Detect which cell encompasses the target text, then output its (x, y) center coordinate. 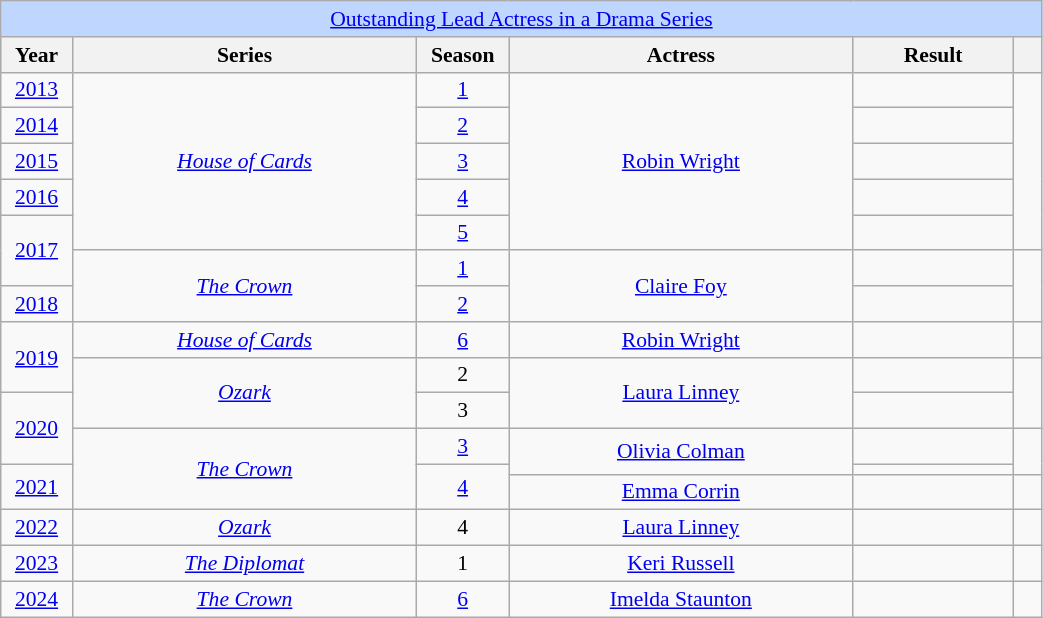
5 (463, 233)
Olivia Colman (681, 452)
Imelda Staunton (681, 599)
2016 (37, 197)
2022 (37, 528)
2023 (37, 564)
The Diplomat (244, 564)
2024 (37, 599)
Actress (681, 55)
Year (37, 55)
2018 (37, 304)
Result (933, 55)
2019 (37, 358)
2014 (37, 126)
2020 (37, 428)
2021 (37, 487)
2013 (37, 90)
2017 (37, 250)
Season (463, 55)
2015 (37, 162)
Emma Corrin (681, 492)
Outstanding Lead Actress in a Drama Series (522, 19)
Series (244, 55)
Claire Foy (681, 286)
Keri Russell (681, 564)
